Detect which cell encompasses the target text, then output its [x, y] center coordinate. 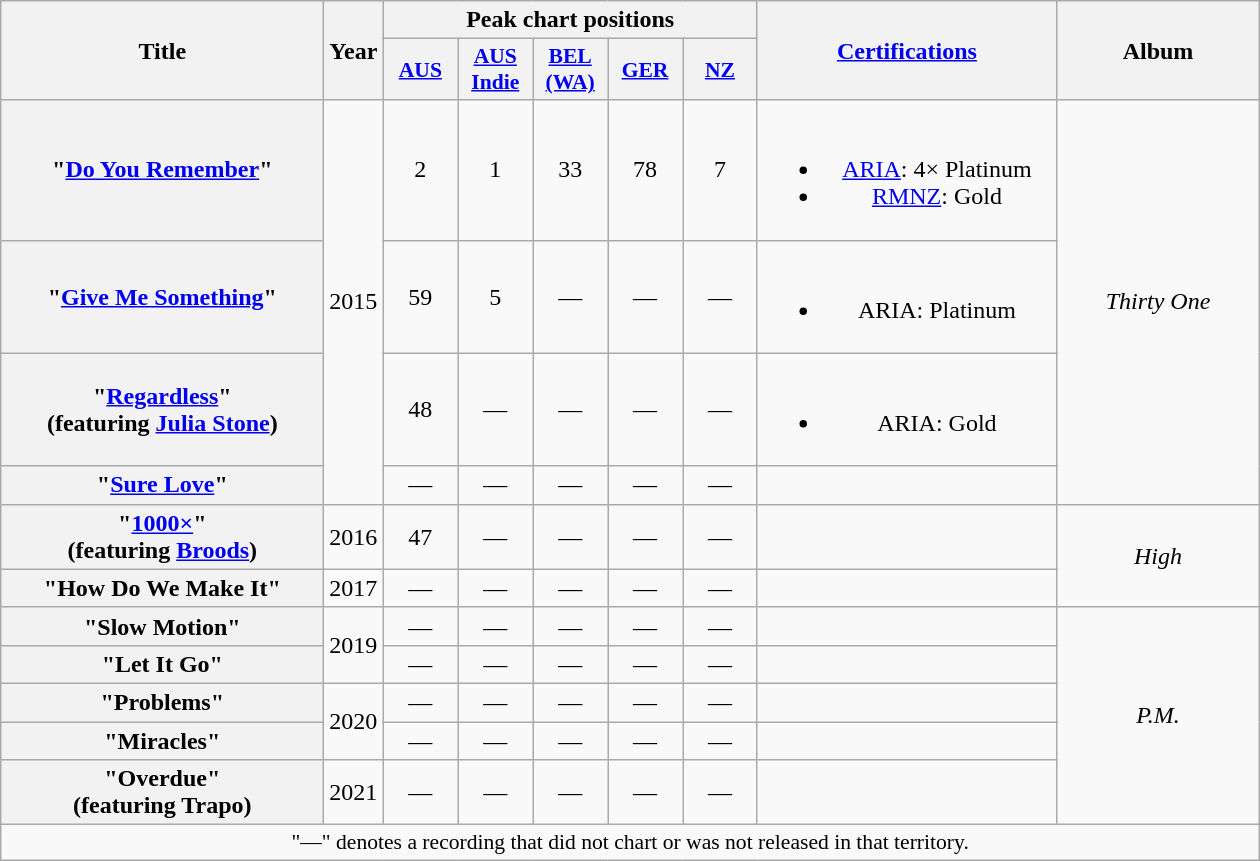
2019 [354, 645]
BEL (WA) [570, 70]
GER [646, 70]
"Regardless"(featuring Julia Stone) [162, 410]
2016 [354, 536]
AUS [420, 70]
Thirty One [1158, 302]
"—" denotes a recording that did not chart or was not released in that territory. [630, 843]
ARIA: 4× PlatinumRMNZ: Gold [906, 170]
59 [420, 296]
Title [162, 50]
"Miracles" [162, 741]
1 [496, 170]
2 [420, 170]
48 [420, 410]
7 [720, 170]
2021 [354, 792]
Certifications [906, 50]
"Problems" [162, 702]
33 [570, 170]
AUSIndie [496, 70]
"How Do We Make It" [162, 588]
"Overdue"(featuring Trapo) [162, 792]
2015 [354, 302]
ARIA: Gold [906, 410]
Peak chart positions [570, 20]
47 [420, 536]
High [1158, 556]
"Sure Love" [162, 485]
"1000×"(featuring Broods) [162, 536]
5 [496, 296]
Year [354, 50]
P.M. [1158, 716]
78 [646, 170]
Album [1158, 50]
"Give Me Something" [162, 296]
2017 [354, 588]
2020 [354, 721]
"Slow Motion" [162, 626]
"Let It Go" [162, 664]
"Do You Remember" [162, 170]
NZ [720, 70]
ARIA: Platinum [906, 296]
